Detect which cell encompasses the target text, then output its (x, y) center coordinate. 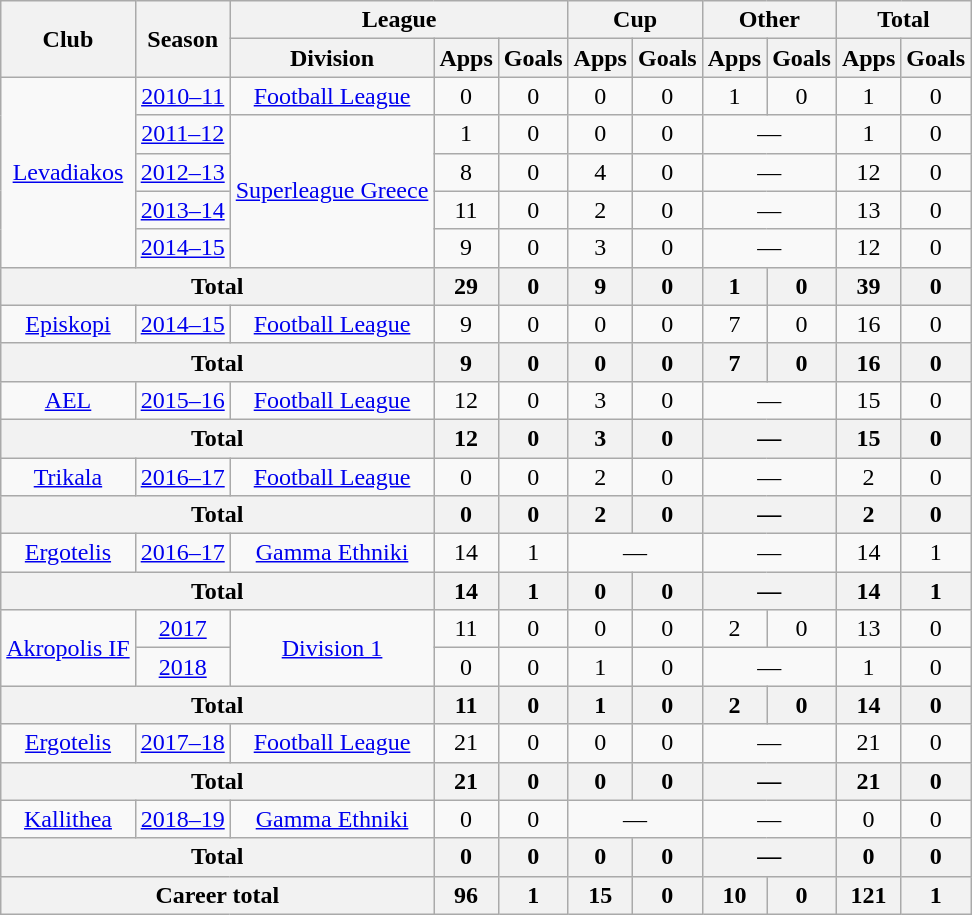
AEL (68, 400)
Career total (218, 895)
Episkopi (68, 324)
2017 (182, 629)
Kallithea (68, 819)
Superleague Greece (332, 191)
Cup (635, 20)
2010–11 (182, 96)
Other (769, 20)
League (399, 20)
10 (734, 895)
Akropolis IF (68, 648)
Division 1 (332, 648)
2015–16 (182, 400)
4 (600, 172)
2018 (182, 667)
96 (466, 895)
2011–12 (182, 134)
8 (466, 172)
Trikala (68, 477)
Season (182, 39)
Levadiakos (68, 172)
Division (332, 58)
121 (868, 895)
29 (466, 286)
Club (68, 39)
39 (868, 286)
2013–14 (182, 210)
2018–19 (182, 819)
2012–13 (182, 172)
2017–18 (182, 743)
